From the cell containing the given text, extract its center point as (X, Y) coordinate. 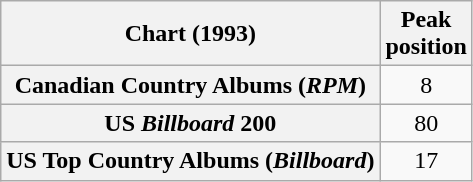
Canadian Country Albums (RPM) (190, 85)
US Billboard 200 (190, 123)
Peakposition (426, 34)
17 (426, 161)
8 (426, 85)
Chart (1993) (190, 34)
US Top Country Albums (Billboard) (190, 161)
80 (426, 123)
